Scan for the cell matching the given text and deliver its (x, y) coordinate at center. 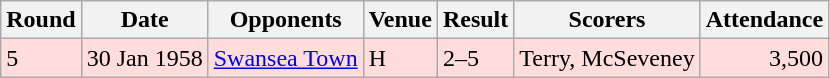
Opponents (286, 20)
3,500 (764, 58)
Venue (400, 20)
Scorers (607, 20)
Round (41, 20)
Date (144, 20)
Result (475, 20)
Swansea Town (286, 58)
Terry, McSeveney (607, 58)
H (400, 58)
5 (41, 58)
30 Jan 1958 (144, 58)
Attendance (764, 20)
2–5 (475, 58)
